Determine the [X, Y] coordinate at the center of the cell enclosing the given text.  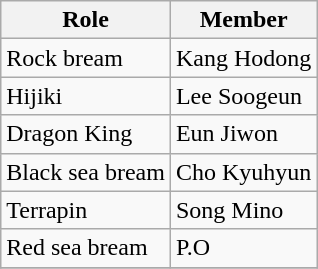
Member [243, 20]
Hijiki [86, 96]
Dragon King [86, 134]
Cho Kyuhyun [243, 172]
Kang Hodong [243, 58]
Song Mino [243, 210]
Red sea bream [86, 248]
Terrapin [86, 210]
Lee Soogeun [243, 96]
Black sea bream [86, 172]
P.O [243, 248]
Eun Jiwon [243, 134]
Rock bream [86, 58]
Role [86, 20]
